Search for the cell housing the specified text and yield its [x, y] center coordinate. 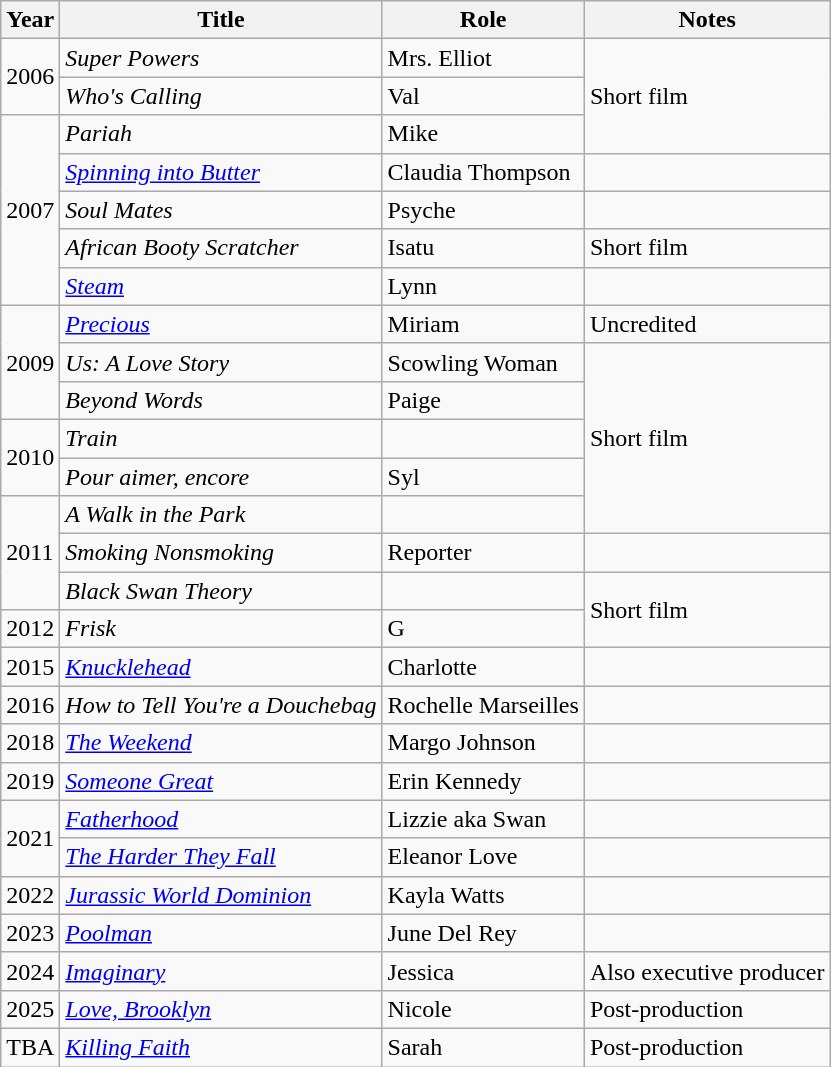
Syl [483, 477]
Killing Faith [221, 1047]
Role [483, 20]
Rochelle Marseilles [483, 705]
Spinning into Butter [221, 172]
2009 [30, 362]
June Del Rey [483, 933]
Love, Brooklyn [221, 1009]
2011 [30, 553]
Jessica [483, 971]
Sarah [483, 1047]
Nicole [483, 1009]
Pariah [221, 134]
Isatu [483, 248]
Beyond Words [221, 400]
How to Tell You're a Douchebag [221, 705]
Mrs. Elliot [483, 58]
2016 [30, 705]
Title [221, 20]
Train [221, 438]
Someone Great [221, 781]
Charlotte [483, 667]
2006 [30, 77]
Reporter [483, 553]
Also executive producer [707, 971]
2025 [30, 1009]
Notes [707, 20]
Lizzie aka Swan [483, 819]
Steam [221, 286]
Pour aimer, encore [221, 477]
2022 [30, 895]
Lynn [483, 286]
Black Swan Theory [221, 591]
The Weekend [221, 743]
Uncredited [707, 324]
Scowling Woman [483, 362]
2024 [30, 971]
Fatherhood [221, 819]
Claudia Thompson [483, 172]
Paige [483, 400]
Kayla Watts [483, 895]
2019 [30, 781]
Jurassic World Dominion [221, 895]
2007 [30, 210]
Us: A Love Story [221, 362]
2010 [30, 457]
Frisk [221, 629]
The Harder They Fall [221, 857]
G [483, 629]
Eleanor Love [483, 857]
2021 [30, 838]
Margo Johnson [483, 743]
A Walk in the Park [221, 515]
Imaginary [221, 971]
African Booty Scratcher [221, 248]
2018 [30, 743]
Miriam [483, 324]
Who's Calling [221, 96]
Poolman [221, 933]
Year [30, 20]
2023 [30, 933]
Val [483, 96]
Erin Kennedy [483, 781]
Super Powers [221, 58]
Precious [221, 324]
Knucklehead [221, 667]
2015 [30, 667]
Mike [483, 134]
TBA [30, 1047]
Smoking Nonsmoking [221, 553]
Soul Mates [221, 210]
Psyche [483, 210]
2012 [30, 629]
